Scan for the cell matching the given text and deliver its (X, Y) coordinate at center. 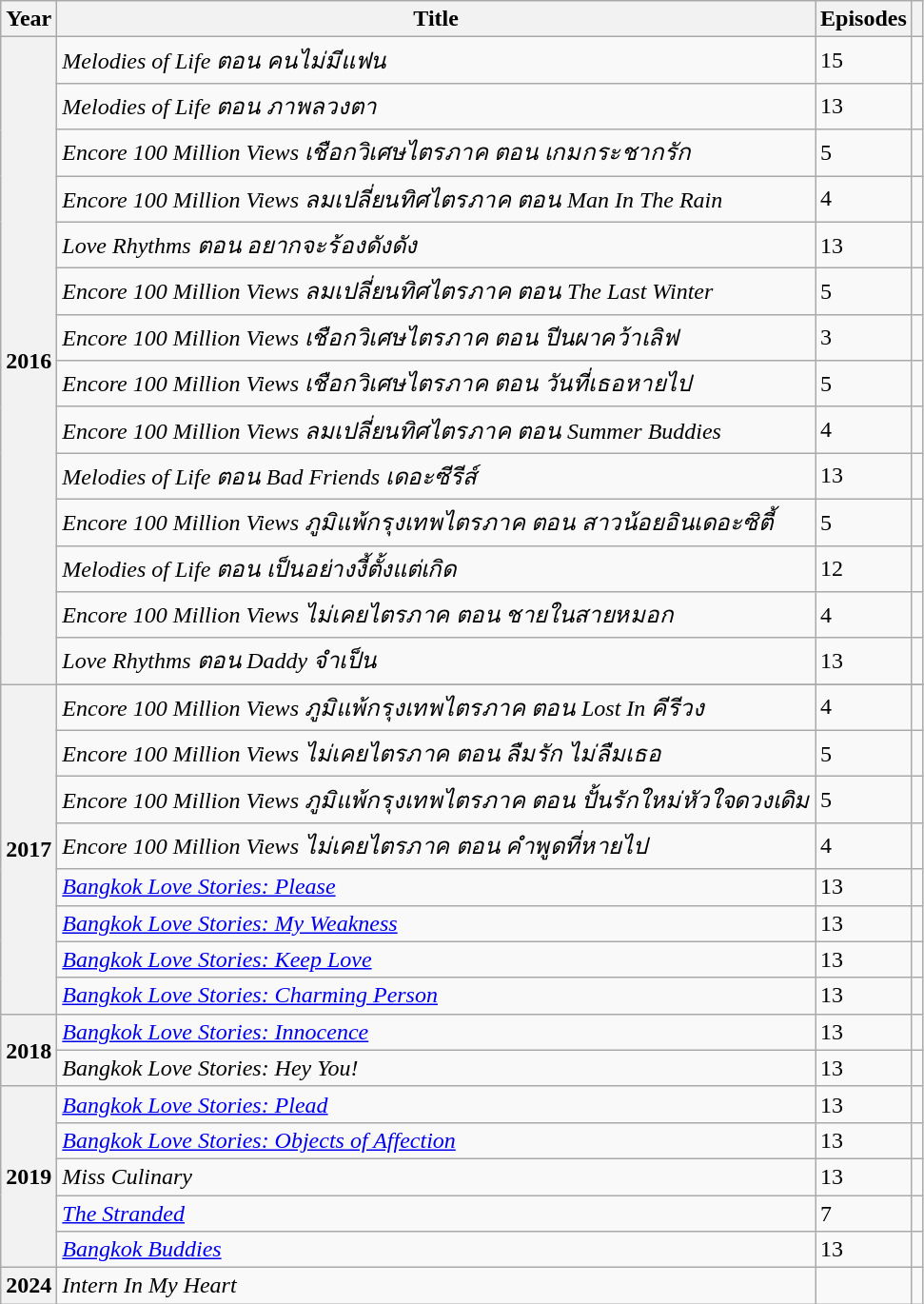
Melodies of Life ตอน เป็นอย่างงี้ตั้งแต่เกิด (436, 569)
The Stranded (436, 1214)
Bangkok Love Stories: Innocence (436, 1032)
Encore 100 Million Views ภูมิแพ้กรุงเทพไตรภาค ตอน Lost In คีรีวง (436, 708)
Encore 100 Million Views ไม่เคยไตรภาค ตอน ชายในสายหมอก (436, 615)
Love Rhythms ตอน Daddy จำเป็น (436, 661)
2018 (29, 1050)
2016 (29, 361)
Encore 100 Million Views เชือกวิเศษไตรภาค ตอน เกมกระชากรัก (436, 152)
Encore 100 Million Views ภูมิแพ้กรุงเทพไตรภาค ตอน สาวน้อยอินเดอะซิตี้ (436, 522)
Year (29, 19)
Love Rhythms ตอน อยากจะร้องดังดัง (436, 246)
2019 (29, 1176)
Encore 100 Million Views ไม่เคยไตรภาค ตอน คำพูดที่หายไป (436, 845)
Encore 100 Million Views ลมเปลี่ยนทิศไตรภาค ตอน The Last Winter (436, 291)
Bangkok Love Stories: Hey You! (436, 1068)
Bangkok Love Stories: Plead (436, 1104)
Miss Culinary (436, 1176)
Intern In My Heart (436, 1286)
15 (863, 61)
Encore 100 Million Views ภูมิแพ้กรุงเทพไตรภาค ตอน ปั้นรักใหม่หัวใจดวงเดิม (436, 800)
2017 (29, 849)
Melodies of Life ตอน Bad Friends เดอะซีรีส์ (436, 476)
7 (863, 1214)
3 (863, 337)
Bangkok Love Stories: Please (436, 887)
Bangkok Love Stories: Keep Love (436, 959)
Encore 100 Million Views เชือกวิเศษไตรภาค ตอน ปีนผาคว้าเลิฟ (436, 337)
Encore 100 Million Views ลมเปลี่ยนทิศไตรภาค ตอน Summer Buddies (436, 430)
Melodies of Life ตอน ภาพลวงตา (436, 107)
Bangkok Buddies (436, 1250)
Encore 100 Million Views เชือกวิเศษไตรภาค ตอน วันที่เธอหายไป (436, 385)
12 (863, 569)
Encore 100 Million Views ลมเปลี่ยนทิศไตรภาค ตอน Man In The Rain (436, 198)
Bangkok Love Stories: Charming Person (436, 996)
Bangkok Love Stories: Objects of Affection (436, 1140)
2024 (29, 1286)
Episodes (863, 19)
Title (436, 19)
Melodies of Life ตอน คนไม่มีแฟน (436, 61)
Bangkok Love Stories: My Weakness (436, 923)
Encore 100 Million Views ไม่เคยไตรภาค ตอน ลืมรัก ไม่ลืมเธอ (436, 754)
